Determine the (X, Y) coordinate at the center of the cell enclosing the given text.  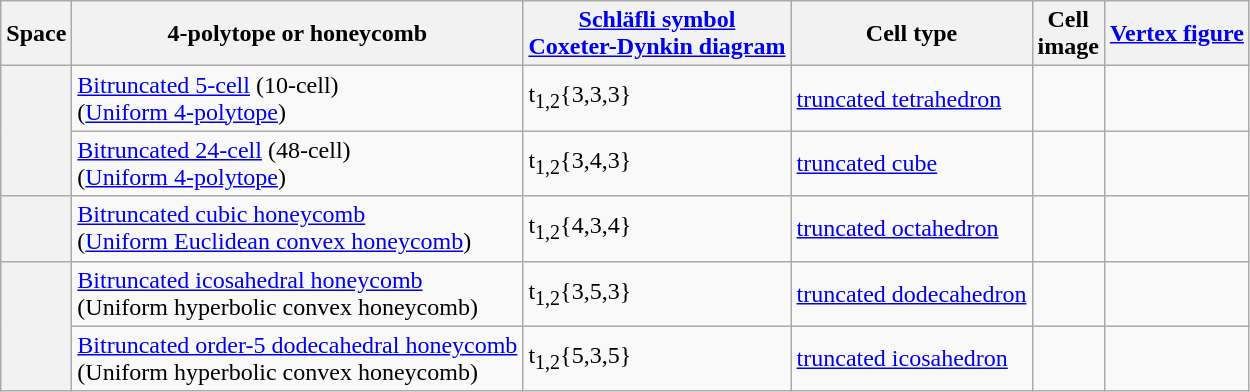
truncated dodecahedron (912, 294)
Cellimage (1068, 34)
Schläfli symbolCoxeter-Dynkin diagram (657, 34)
truncated icosahedron (912, 358)
Bitruncated order-5 dodecahedral honeycomb(Uniform hyperbolic convex honeycomb) (298, 358)
t1,2{3,4,3} (657, 164)
truncated octahedron (912, 228)
Bitruncated cubic honeycomb(Uniform Euclidean convex honeycomb) (298, 228)
t1,2{4,3,4} (657, 228)
t1,2{3,5,3} (657, 294)
Bitruncated icosahedral honeycomb(Uniform hyperbolic convex honeycomb) (298, 294)
Vertex figure (1176, 34)
Cell type (912, 34)
Bitruncated 5-cell (10-cell)(Uniform 4-polytope) (298, 98)
Space (36, 34)
truncated tetrahedron (912, 98)
4-polytope or honeycomb (298, 34)
truncated cube (912, 164)
Bitruncated 24-cell (48-cell)(Uniform 4-polytope) (298, 164)
t1,2{5,3,5} (657, 358)
t1,2{3,3,3} (657, 98)
